Capture the cell that displays the provided text and extract its (X, Y) central coordinate. 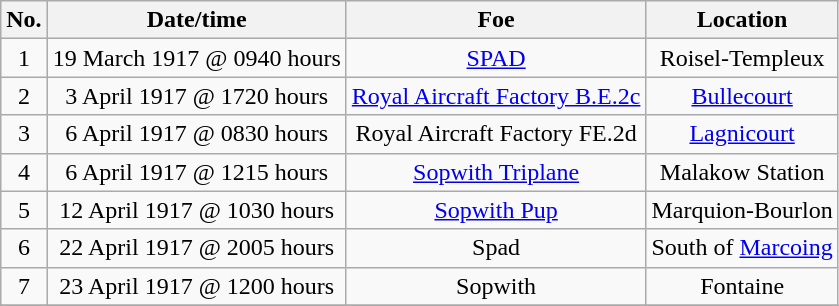
Location (742, 20)
Roisel-Templeux (742, 58)
South of Marcoing (742, 248)
No. (24, 20)
Foe (496, 20)
7 (24, 286)
Sopwith Triplane (496, 172)
22 April 1917 @ 2005 hours (196, 248)
Marquion-Bourlon (742, 210)
SPAD (496, 58)
Fontaine (742, 286)
6 (24, 248)
6 April 1917 @ 1215 hours (196, 172)
Lagnicourt (742, 134)
23 April 1917 @ 1200 hours (196, 286)
6 April 1917 @ 0830 hours (196, 134)
Royal Aircraft Factory B.E.2c (496, 96)
Bullecourt (742, 96)
Malakow Station (742, 172)
Sopwith (496, 286)
5 (24, 210)
Sopwith Pup (496, 210)
2 (24, 96)
4 (24, 172)
Spad (496, 248)
12 April 1917 @ 1030 hours (196, 210)
19 March 1917 @ 0940 hours (196, 58)
Royal Aircraft Factory FE.2d (496, 134)
Date/time (196, 20)
3 (24, 134)
3 April 1917 @ 1720 hours (196, 96)
1 (24, 58)
